Identify which cell holds the provided text, then report its (X, Y) central coordinate. 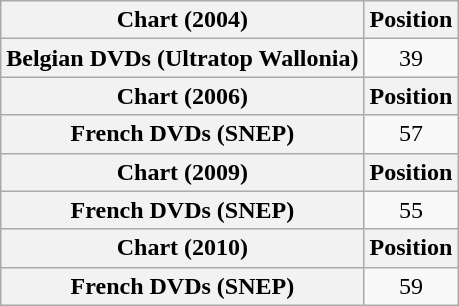
Chart (2009) (182, 172)
39 (411, 58)
Chart (2004) (182, 20)
Chart (2006) (182, 96)
55 (411, 210)
59 (411, 286)
Belgian DVDs (Ultratop Wallonia) (182, 58)
Chart (2010) (182, 248)
57 (411, 134)
